Output the (x, y) coordinate of the center of the cell containing the given text.  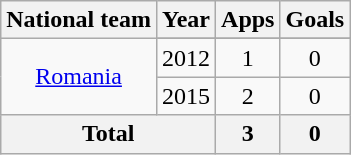
2015 (186, 96)
Romania (79, 77)
2 (248, 96)
National team (79, 20)
3 (248, 134)
2012 (186, 58)
Year (186, 20)
1 (248, 58)
Apps (248, 20)
Total (108, 134)
Goals (315, 20)
